Return [X, Y] of the center of cell containing provided text 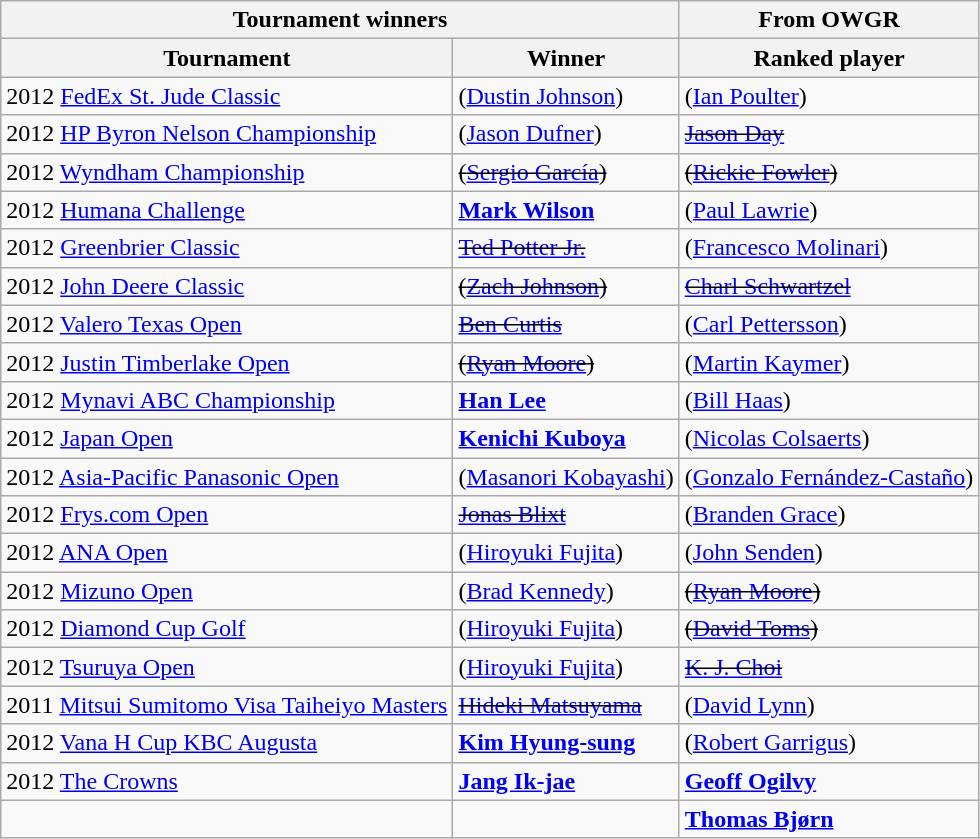
Tournament winners [340, 20]
2012 Wyndham Championship [227, 172]
2012 Valero Texas Open [227, 324]
Jason Day [829, 134]
Kim Hyung-sung [566, 743]
Mark Wilson [566, 210]
(Jason Dufner) [566, 134]
2012 Greenbrier Classic [227, 248]
2012 Japan Open [227, 438]
2012 Mizuno Open [227, 591]
2012 Humana Challenge [227, 210]
Tournament [227, 58]
2012 Mynavi ABC Championship [227, 400]
2012 Vana H Cup KBC Augusta [227, 743]
(David Lynn) [829, 705]
From OWGR [829, 20]
Hideki Matsuyama [566, 705]
(Rickie Fowler) [829, 172]
Ranked player [829, 58]
Ben Curtis [566, 324]
(Carl Pettersson) [829, 324]
2012 ANA Open [227, 553]
(Ian Poulter) [829, 96]
Jang Ik-jae [566, 781]
2012 John Deere Classic [227, 286]
2012 Frys.com Open [227, 515]
(Zach Johnson) [566, 286]
Kenichi Kuboya [566, 438]
(Brad Kennedy) [566, 591]
K. J. Choi [829, 667]
(Gonzalo Fernández-Castaño) [829, 477]
(Masanori Kobayashi) [566, 477]
2012 Tsuruya Open [227, 667]
2012 The Crowns [227, 781]
(Bill Haas) [829, 400]
(Robert Garrigus) [829, 743]
Ted Potter Jr. [566, 248]
Thomas Bjørn [829, 819]
Charl Schwartzel [829, 286]
(John Senden) [829, 553]
2012 HP Byron Nelson Championship [227, 134]
(Dustin Johnson) [566, 96]
(Sergio García) [566, 172]
Geoff Ogilvy [829, 781]
2012 Asia-Pacific Panasonic Open [227, 477]
2011 Mitsui Sumitomo Visa Taiheiyo Masters [227, 705]
(Branden Grace) [829, 515]
2012 FedEx St. Jude Classic [227, 96]
(Francesco Molinari) [829, 248]
Han Lee [566, 400]
Jonas Blixt [566, 515]
(Paul Lawrie) [829, 210]
(Martin Kaymer) [829, 362]
(David Toms) [829, 629]
(Nicolas Colsaerts) [829, 438]
2012 Diamond Cup Golf [227, 629]
Winner [566, 58]
2012 Justin Timberlake Open [227, 362]
